Extract the (X, Y) coordinate from the center of the cell holding the provided text.  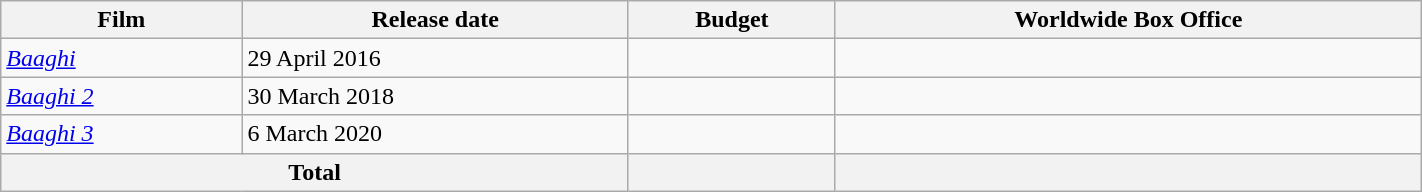
Budget (732, 20)
Baaghi 2 (122, 96)
Release date (436, 20)
29 April 2016 (436, 58)
Total (315, 172)
Baaghi 3 (122, 134)
Film (122, 20)
Worldwide Box Office (1128, 20)
Baaghi (122, 58)
6 March 2020 (436, 134)
30 March 2018 (436, 96)
